Locate the cell with the specified text and output its [X, Y] center coordinate. 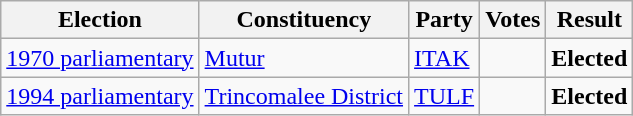
TULF [444, 96]
ITAK [444, 58]
1970 parliamentary [100, 58]
1994 parliamentary [100, 96]
Trincomalee District [304, 96]
Result [590, 20]
Votes [513, 20]
Mutur [304, 58]
Constituency [304, 20]
Party [444, 20]
Election [100, 20]
